Search for the cell housing the specified text and yield its [X, Y] center coordinate. 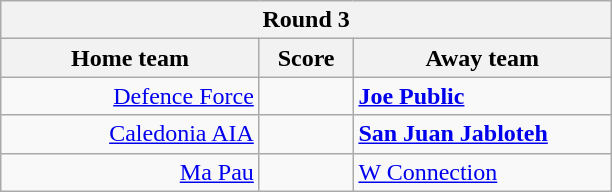
Away team [482, 58]
Caledonia AIA [130, 134]
San Juan Jabloteh [482, 134]
W Connection [482, 172]
Score [306, 58]
Defence Force [130, 96]
Joe Public [482, 96]
Home team [130, 58]
Round 3 [306, 20]
Ma Pau [130, 172]
